Scan for the cell matching the given text and deliver its (x, y) coordinate at center. 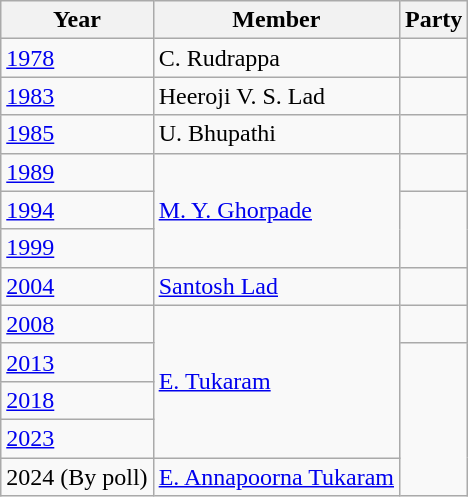
U. Bhupathi (276, 134)
M. Y. Ghorpade (276, 210)
2013 (77, 362)
Santosh Lad (276, 286)
1983 (77, 96)
Year (77, 20)
1985 (77, 134)
2024 (By poll) (77, 477)
2018 (77, 400)
1994 (77, 210)
E. Tukaram (276, 381)
Member (276, 20)
1989 (77, 172)
E. Annapoorna Tukaram (276, 477)
2023 (77, 438)
Heeroji V. S. Lad (276, 96)
2008 (77, 324)
1978 (77, 58)
C. Rudrappa (276, 58)
Party (434, 20)
2004 (77, 286)
1999 (77, 248)
